Pinpoint the cell where the given text exists, returning its (X, Y) midpoint coordinate. 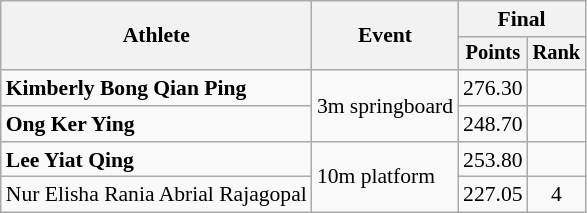
248.70 (492, 124)
Ong Ker Ying (156, 124)
Kimberly Bong Qian Ping (156, 88)
Final (522, 19)
4 (557, 195)
Lee Yiat Qing (156, 160)
Nur Elisha Rania Abrial Rajagopal (156, 195)
Athlete (156, 36)
Event (385, 36)
10m platform (385, 178)
227.05 (492, 195)
Rank (557, 54)
276.30 (492, 88)
Points (492, 54)
253.80 (492, 160)
3m springboard (385, 106)
